Scan for the cell matching the given text and deliver its [x, y] coordinate at center. 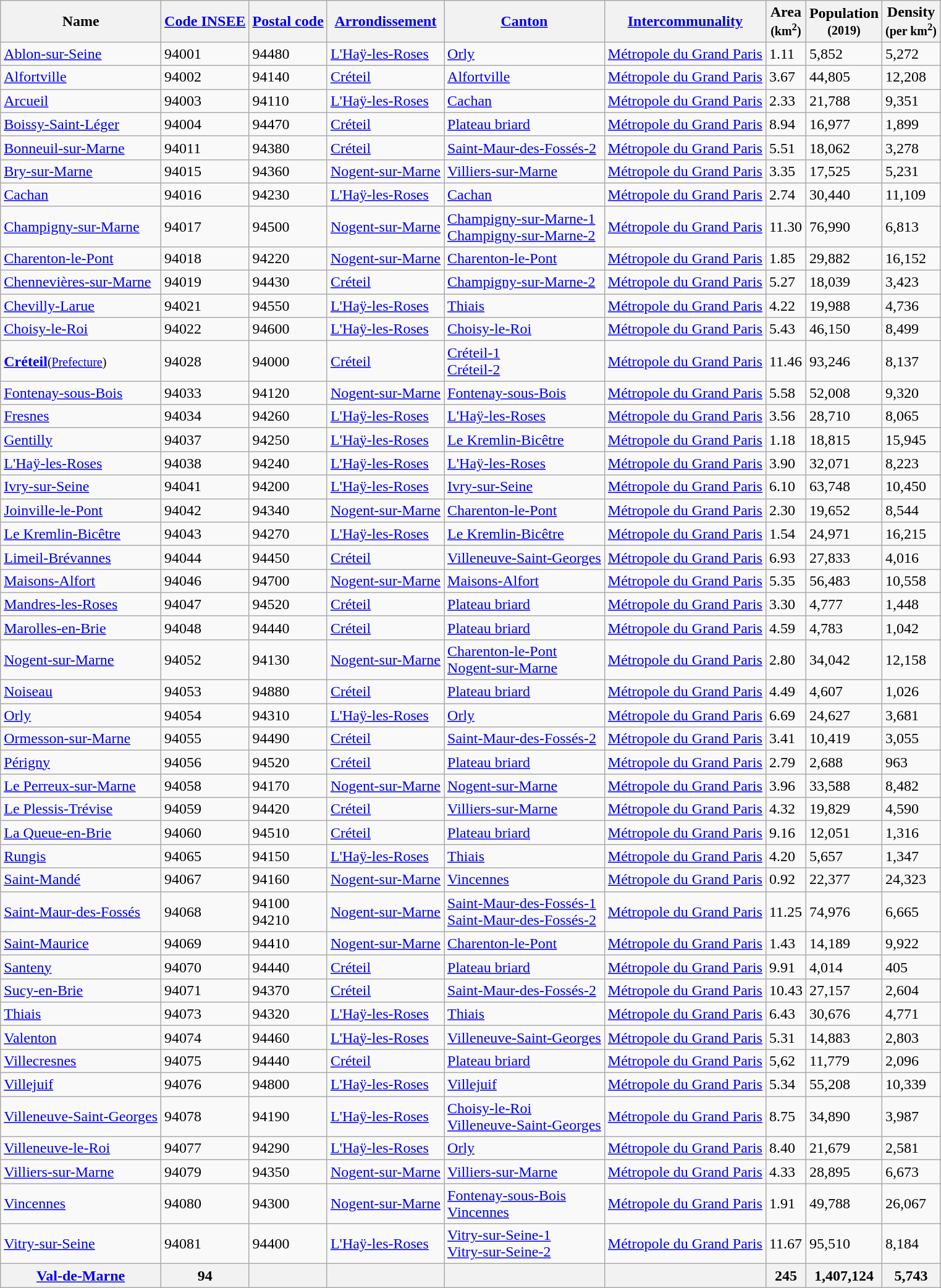
Code INSEE [205, 21]
94060 [205, 833]
94028 [205, 361]
49,788 [844, 1203]
2.74 [786, 195]
Postal code [288, 21]
94290 [288, 1148]
94160 [288, 880]
Champigny-sur-Marne [81, 226]
Limeil-Brévannes [81, 557]
94480 [288, 54]
4,607 [844, 692]
9,320 [911, 393]
Intercommunality [685, 21]
5.34 [786, 1085]
52,008 [844, 393]
94054 [205, 715]
Le Perreux-sur-Marne [81, 786]
9.16 [786, 833]
34,042 [844, 660]
8,184 [911, 1244]
94022 [205, 329]
94430 [288, 282]
8,499 [911, 329]
1.54 [786, 534]
1,042 [911, 628]
Bonneuil-sur-Marne [81, 148]
Canton [525, 21]
94190 [288, 1117]
94220 [288, 258]
94011 [205, 148]
Vitry-sur-Seine [81, 1244]
8,065 [911, 416]
94079 [205, 1172]
30,676 [844, 1014]
19,988 [844, 306]
94001 [205, 54]
94000 [288, 361]
16,977 [844, 124]
2.79 [786, 762]
94470 [288, 124]
94320 [288, 1014]
10,339 [911, 1085]
94042 [205, 510]
94490 [288, 739]
94070 [205, 967]
94047 [205, 604]
Rungis [81, 856]
La Queue-en-Brie [81, 833]
15,945 [911, 440]
94002 [205, 77]
Ablon-sur-Seine [81, 54]
6,673 [911, 1172]
2,688 [844, 762]
2,096 [911, 1061]
11.67 [786, 1244]
94056 [205, 762]
27,157 [844, 990]
Boissy-Saint-Léger [81, 124]
94270 [288, 534]
3.96 [786, 786]
Name [81, 21]
94370 [288, 990]
3,681 [911, 715]
5,231 [911, 171]
94038 [205, 463]
94003 [205, 101]
4.20 [786, 856]
3.41 [786, 739]
16,215 [911, 534]
12,208 [911, 77]
94004 [205, 124]
27,833 [844, 557]
94380 [288, 148]
1,899 [911, 124]
4,014 [844, 967]
4,590 [911, 809]
17,525 [844, 171]
Ormesson-sur-Marne [81, 739]
30,440 [844, 195]
94052 [205, 660]
2.80 [786, 660]
8.40 [786, 1148]
94016 [205, 195]
3,423 [911, 282]
24,971 [844, 534]
95,510 [844, 1244]
6.10 [786, 487]
Area(km2) [786, 21]
94034 [205, 416]
5,657 [844, 856]
94037 [205, 440]
94055 [205, 739]
94043 [205, 534]
1,026 [911, 692]
1.11 [786, 54]
Bry-sur-Marne [81, 171]
18,062 [844, 148]
24,627 [844, 715]
3.30 [786, 604]
Saint-Maur-des-Fossés-1Saint-Maur-des-Fossés-2 [525, 912]
2.30 [786, 510]
3,055 [911, 739]
28,710 [844, 416]
Champigny-sur-Marne-2 [525, 282]
Créteil-1Créteil-2 [525, 361]
94500 [288, 226]
94 [205, 1276]
8,223 [911, 463]
5,272 [911, 54]
Fresnes [81, 416]
5,852 [844, 54]
3,278 [911, 148]
8.75 [786, 1117]
44,805 [844, 77]
56,483 [844, 581]
4,771 [911, 1014]
2,604 [911, 990]
10,450 [911, 487]
10.43 [786, 990]
94260 [288, 416]
94550 [288, 306]
4.59 [786, 628]
5.51 [786, 148]
94140 [288, 77]
94071 [205, 990]
5.35 [786, 581]
Villecresnes [81, 1061]
5.43 [786, 329]
5.27 [786, 282]
9,351 [911, 101]
94300 [288, 1203]
12,051 [844, 833]
Villeneuve-le-Roi [81, 1148]
3.67 [786, 77]
Valenton [81, 1037]
63,748 [844, 487]
29,882 [844, 258]
4,016 [911, 557]
18,039 [844, 282]
22,377 [844, 880]
1.91 [786, 1203]
94150 [288, 856]
5.31 [786, 1037]
4.32 [786, 809]
94074 [205, 1037]
3,987 [911, 1117]
94075 [205, 1061]
19,829 [844, 809]
94021 [205, 306]
46,150 [844, 329]
11.25 [786, 912]
26,067 [911, 1203]
4.49 [786, 692]
94018 [205, 258]
9,922 [911, 943]
94033 [205, 393]
Joinville-le-Pont [81, 510]
Saint-Maur-des-Fossés [81, 912]
94073 [205, 1014]
55,208 [844, 1085]
32,071 [844, 463]
1.85 [786, 258]
Vitry-sur-Seine-1Vitry-sur-Seine-2 [525, 1244]
94046 [205, 581]
Noiseau [81, 692]
4,777 [844, 604]
14,883 [844, 1037]
28,895 [844, 1172]
1,347 [911, 856]
94059 [205, 809]
Population(2019) [844, 21]
6.93 [786, 557]
94080 [205, 1203]
19,652 [844, 510]
6.43 [786, 1014]
6,813 [911, 226]
94600 [288, 329]
Champigny-sur-Marne-1Champigny-sur-Marne-2 [525, 226]
34,890 [844, 1117]
5,62 [786, 1061]
1.43 [786, 943]
74,976 [844, 912]
11,779 [844, 1061]
16,152 [911, 258]
94017 [205, 226]
4,736 [911, 306]
76,990 [844, 226]
8,137 [911, 361]
94400 [288, 1244]
Marolles-en-Brie [81, 628]
Fontenay-sous-BoisVincennes [525, 1203]
94200 [288, 487]
10,558 [911, 581]
94880 [288, 692]
Arrondissement [386, 21]
14,189 [844, 943]
Mandres-les-Roses [81, 604]
1.18 [786, 440]
11.30 [786, 226]
963 [911, 762]
11.46 [786, 361]
2,581 [911, 1148]
10,419 [844, 739]
12,158 [911, 660]
94450 [288, 557]
Chennevières-sur-Marne [81, 282]
94019 [205, 282]
Gentilly [81, 440]
94340 [288, 510]
9410094210 [288, 912]
33,588 [844, 786]
3.35 [786, 171]
94230 [288, 195]
3.90 [786, 463]
11,109 [911, 195]
21,788 [844, 101]
1,448 [911, 604]
94700 [288, 581]
4.33 [786, 1172]
94420 [288, 809]
1,316 [911, 833]
Arcueil [81, 101]
94310 [288, 715]
94058 [205, 786]
94170 [288, 786]
6,665 [911, 912]
94044 [205, 557]
Charenton-le-PontNogent-sur-Marne [525, 660]
9.91 [786, 967]
94041 [205, 487]
24,323 [911, 880]
Choisy-le-RoiVilleneuve-Saint-Georges [525, 1117]
8,544 [911, 510]
5,743 [911, 1276]
Chevilly-Larue [81, 306]
94065 [205, 856]
94078 [205, 1117]
94076 [205, 1085]
Créteil(Prefecture) [81, 361]
1,407,124 [844, 1276]
94460 [288, 1037]
94250 [288, 440]
0.92 [786, 880]
2.33 [786, 101]
94410 [288, 943]
Val-de-Marne [81, 1276]
18,815 [844, 440]
2,803 [911, 1037]
94069 [205, 943]
94510 [288, 833]
94110 [288, 101]
94360 [288, 171]
6.69 [786, 715]
4,783 [844, 628]
3.56 [786, 416]
94048 [205, 628]
21,679 [844, 1148]
405 [911, 967]
94068 [205, 912]
94067 [205, 880]
94053 [205, 692]
94015 [205, 171]
Le Plessis-Trévise [81, 809]
94077 [205, 1148]
Périgny [81, 762]
94130 [288, 660]
245 [786, 1276]
4.22 [786, 306]
Sucy-en-Brie [81, 990]
Santeny [81, 967]
5.58 [786, 393]
93,246 [844, 361]
94081 [205, 1244]
8,482 [911, 786]
94240 [288, 463]
Density(per km2) [911, 21]
8.94 [786, 124]
94120 [288, 393]
Saint-Maurice [81, 943]
94350 [288, 1172]
Saint-Mandé [81, 880]
94800 [288, 1085]
